Identify which cell holds the provided text, then report its [x, y] central coordinate. 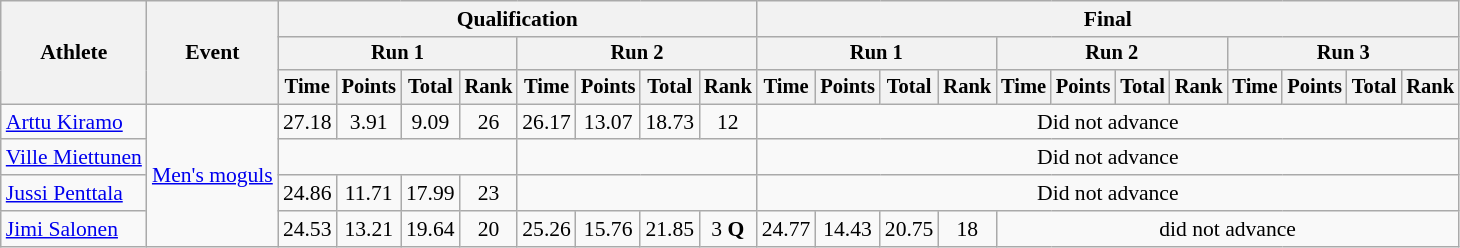
24.86 [308, 193]
26 [489, 122]
3 Q [728, 229]
24.77 [786, 229]
15.76 [608, 229]
Ville Miettunen [74, 158]
Event [212, 52]
25.26 [546, 229]
14.43 [847, 229]
21.85 [670, 229]
18.73 [670, 122]
3.91 [369, 122]
9.09 [430, 122]
18 [967, 229]
13.21 [369, 229]
20 [489, 229]
24.53 [308, 229]
11.71 [369, 193]
Jimi Salonen [74, 229]
Run 3 [1344, 54]
Arttu Kiramo [74, 122]
17.99 [430, 193]
13.07 [608, 122]
20.75 [910, 229]
12 [728, 122]
19.64 [430, 229]
26.17 [546, 122]
Men's moguls [212, 175]
Qualification [518, 19]
Jussi Penttala [74, 193]
27.18 [308, 122]
Athlete [74, 52]
Final [1108, 19]
23 [489, 193]
did not advance [1228, 229]
